Detect which cell encompasses the target text, then output its (X, Y) center coordinate. 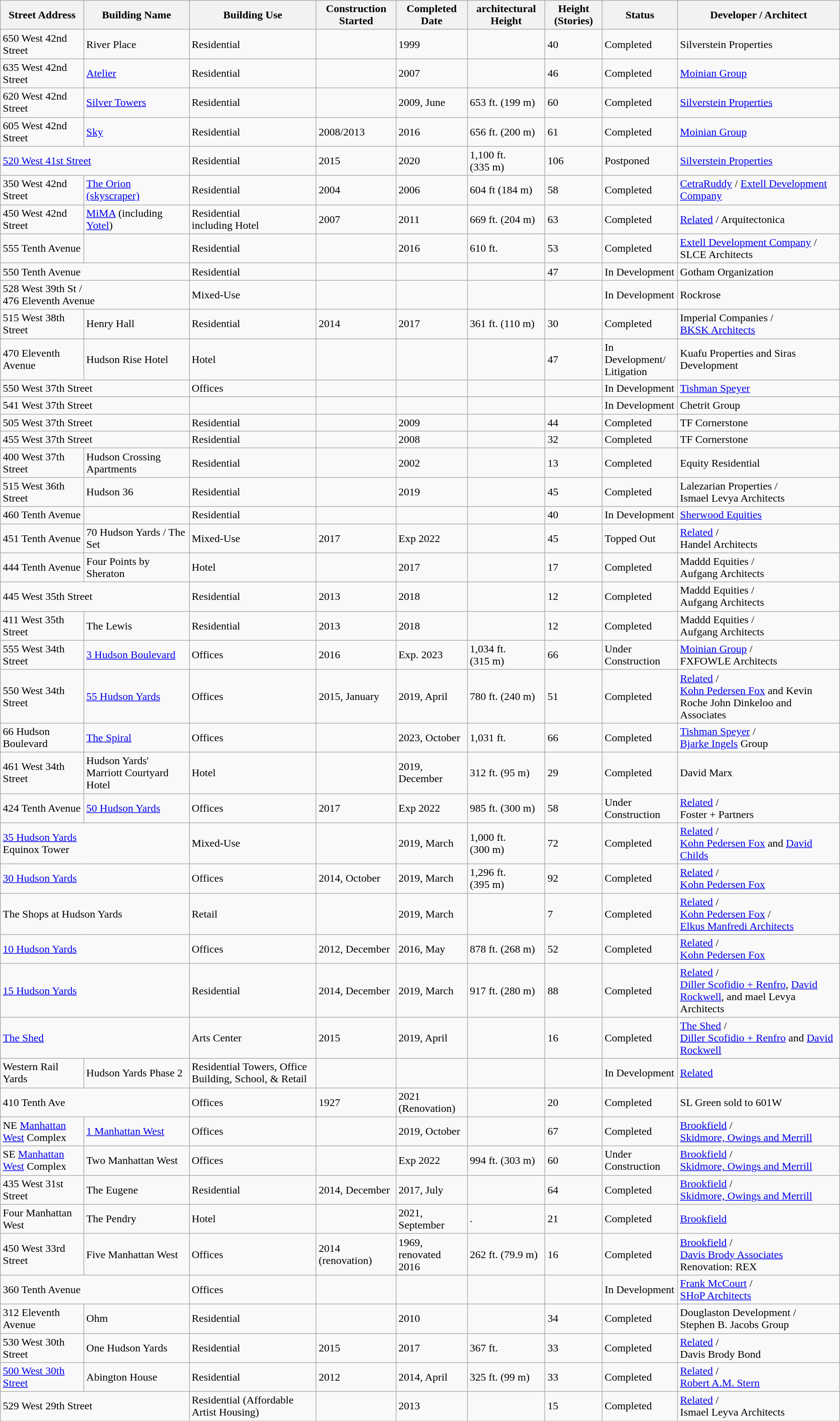
460 Tenth Avenue (42, 515)
Exp. 2023 (432, 655)
44 (573, 423)
2020 (432, 161)
Atelier (136, 74)
2021, September (432, 1219)
30 Hudson Yards (95, 879)
435 West 31st Street (42, 1190)
604 ft (184 m) (506, 190)
360 Tenth Avenue (95, 1290)
2021 (Renovation) (432, 1102)
2002 (432, 463)
541 West 37th Street (95, 406)
In Development/Litigation (640, 359)
Postponed (640, 161)
River Place (136, 44)
1999 (432, 44)
Street Address (42, 15)
64 (573, 1190)
53 (573, 249)
The Shops at Hudson Yards (95, 914)
Chetrit Group (758, 406)
455 West 37th Street (95, 440)
985 ft. (300 m) (506, 808)
Western Rail Yards (42, 1073)
1,000 ft. (300 m) (506, 844)
88 (573, 991)
architectural Height (506, 15)
2011 (432, 219)
Kuafu Properties and Siras Development (758, 359)
Building Use (253, 15)
529 West 29th Street (95, 1406)
2008 (432, 440)
MiMA (including Yotel) (136, 219)
17 (573, 567)
Equity Residential (758, 463)
Related / Arquitectonica (758, 219)
66 Hudson Boulevard (42, 738)
312 Eleventh Avenue (42, 1318)
Related /Robert A.M. Stern (758, 1377)
Ohm (136, 1318)
620 West 42nd Street (42, 102)
2012 (356, 1377)
Imperial Companies /BKSK Architects (758, 324)
1969, renovated 2016 (432, 1254)
Tishman Speyer (758, 389)
2014 (356, 324)
15 Hudson Yards (95, 991)
2012, December (356, 949)
361 ft. (110 m) (506, 324)
7 (573, 914)
Residential (Affordable Artist Housing) (253, 1406)
3 Hudson Boulevard (136, 655)
Residential including Hotel (253, 219)
Related /Ismael Leyva Architects (758, 1406)
10 Hudson Yards (95, 949)
Four Points by Sheraton (136, 567)
The Lewis (136, 625)
780 ft. (240 m) (506, 696)
515 West 36th Street (42, 492)
2019 (432, 492)
610 ft. (506, 249)
Silver Towers (136, 102)
Moinian Group /FXFOWLE Architects (758, 655)
2009 (432, 423)
55 Hudson Yards (136, 696)
500 West 30th Street (42, 1377)
Hudson 36 (136, 492)
1,296 ft. (395 m) (506, 879)
550 West 34th Street (42, 696)
Topped Out (640, 538)
461 West 34th Street (42, 773)
1,031 ft. (506, 738)
Douglaston Development /Stephen B. Jacobs Group (758, 1318)
470 Eleventh Avenue (42, 359)
555 West 34th Street (42, 655)
46 (573, 74)
21 (573, 1219)
The Orion (skyscraper) (136, 190)
550 Tenth Avenue (95, 271)
20 (573, 1102)
1927 (356, 1102)
29 (573, 773)
Developer / Architect (758, 15)
Height (Stories) (573, 15)
656 ft. (200 m) (506, 132)
550 West 37th Street (95, 389)
15 (573, 1406)
CetraRuddy / Extell Development Company (758, 190)
One Hudson Yards (136, 1348)
63 (573, 219)
Related /Kohn Pedersen Fox and Kevin Roche John Dinkeloo and Associates (758, 696)
Extell Development Company /SLCE Architects (758, 249)
Sky (136, 132)
2010 (432, 1318)
92 (573, 879)
2009, June (432, 102)
50 Hudson Yards (136, 808)
2014 (renovation) (356, 1254)
The Shed /Diller Scofidio + Renfro and David Rockwell (758, 1038)
2015, January (356, 696)
350 West 42nd Street (42, 190)
1,100 ft. (335 m) (506, 161)
The Eugene (136, 1190)
2004 (356, 190)
2014, October (356, 879)
13 (573, 463)
262 ft. (79.9 m) (506, 1254)
Tishman Speyer /Bjarke Ingels Group (758, 738)
The Shed (95, 1038)
51 (573, 696)
Rockrose (758, 294)
SE Manhattan West Complex (42, 1160)
Arts Center (253, 1038)
2006 (432, 190)
34 (573, 1318)
32 (573, 440)
106 (573, 161)
Lalezarian Properties /Ismael Levya Architects (758, 492)
Related /Kohn Pedersen Fox and David Childs (758, 844)
515 West 38th Street (42, 324)
Abington House (136, 1377)
2019, October (432, 1132)
2014, April (432, 1377)
2016, May (432, 949)
Four Manhattan West (42, 1219)
35 Hudson Yards Equinox Tower (95, 844)
2023, October (432, 738)
445 West 35th Street (95, 597)
520 West 41st Street (95, 161)
Two Manhattan West (136, 1160)
30 (573, 324)
451 Tenth Avenue (42, 538)
Related /Diller Scofidio + Renfro, David Rockwell, and mael Levya Architects (758, 991)
555 Tenth Avenue (42, 249)
Hudson Rise Hotel (136, 359)
SL Green sold to 601W (758, 1102)
2019, December (432, 773)
. (506, 1219)
Frank McCourt /SHoP Architects (758, 1290)
Status (640, 15)
528 West 39th St /476 Eleventh Avenue (95, 294)
2008/2013 (356, 132)
450 West 33rd Street (42, 1254)
1,034 ft. (315 m) (506, 655)
1 Manhattan West (136, 1132)
Gotham Organization (758, 271)
61 (573, 132)
505 West 37th Street (95, 423)
411 West 35th Street (42, 625)
669 ft. (204 m) (506, 219)
The Spiral (136, 738)
Related /Kohn Pedersen Fox /Elkus Manfredi Architects (758, 914)
325 ft. (99 m) (506, 1377)
312 ft. (95 m) (506, 773)
410 Tenth Ave (95, 1102)
Sherwood Equities (758, 515)
450 West 42nd Street (42, 219)
Five Manhattan West (136, 1254)
605 West 42nd Street (42, 132)
Brookfield /Davis Brody AssociatesRenovation: REX (758, 1254)
530 West 30th Street (42, 1348)
Hudson Yards Phase 2 (136, 1073)
67 (573, 1132)
70 Hudson Yards / The Set (136, 538)
Construction Started (356, 15)
Completed Date (432, 15)
917 ft. (280 m) (506, 991)
2017, July (432, 1190)
The Pendry (136, 1219)
650 West 42nd Street (42, 44)
Retail (253, 914)
Brookfield (758, 1219)
Building Name (136, 15)
635 West 42nd Street (42, 74)
444 Tenth Avenue (42, 567)
Related (758, 1073)
Related / Handel Architects (758, 538)
Related /Davis Brody Bond (758, 1348)
David Marx (758, 773)
52 (573, 949)
653 ft. (199 m) (506, 102)
Henry Hall (136, 324)
Related /Foster + Partners (758, 808)
400 West 37th Street (42, 463)
Hudson Yards' Marriott Courtyard Hotel (136, 773)
367 ft. (506, 1348)
Hudson Crossing Apartments (136, 463)
878 ft. (268 m) (506, 949)
72 (573, 844)
424 Tenth Avenue (42, 808)
994 ft. (303 m) (506, 1160)
NE Manhattan West Complex (42, 1132)
Residential Towers, Office Building, School, & Retail (253, 1073)
